Capture the cell that displays the provided text and extract its (X, Y) central coordinate. 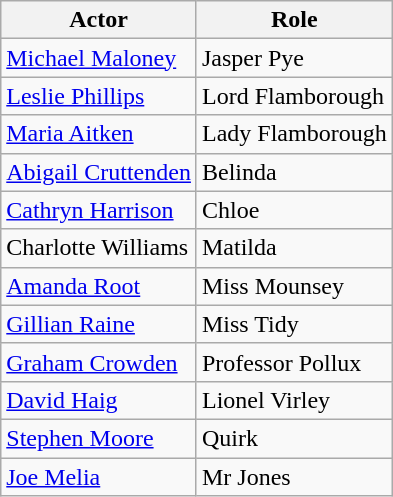
Stephen Moore (99, 438)
Role (294, 20)
Graham Crowden (99, 362)
Amanda Root (99, 286)
Abigail Cruttenden (99, 172)
David Haig (99, 400)
Leslie Phillips (99, 96)
Miss Mounsey (294, 286)
Miss Tidy (294, 324)
Chloe (294, 210)
Quirk (294, 438)
Jasper Pye (294, 58)
Professor Pollux (294, 362)
Charlotte Williams (99, 248)
Cathryn Harrison (99, 210)
Actor (99, 20)
Belinda (294, 172)
Mr Jones (294, 477)
Joe Melia (99, 477)
Lionel Virley (294, 400)
Gillian Raine (99, 324)
Michael Maloney (99, 58)
Maria Aitken (99, 134)
Lady Flamborough (294, 134)
Matilda (294, 248)
Lord Flamborough (294, 96)
